Search for the cell housing the specified text and yield its (X, Y) center coordinate. 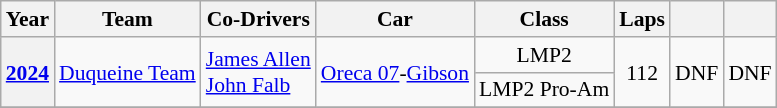
James Allen John Falb (258, 72)
2024 (28, 72)
Oreca 07-Gibson (395, 72)
Car (395, 19)
112 (642, 72)
LMP2 (544, 55)
Team (128, 19)
LMP2 Pro-Am (544, 90)
Co-Drivers (258, 19)
Year (28, 19)
Class (544, 19)
Duqueine Team (128, 72)
Laps (642, 19)
